Return (X, Y) of the center of cell containing provided text 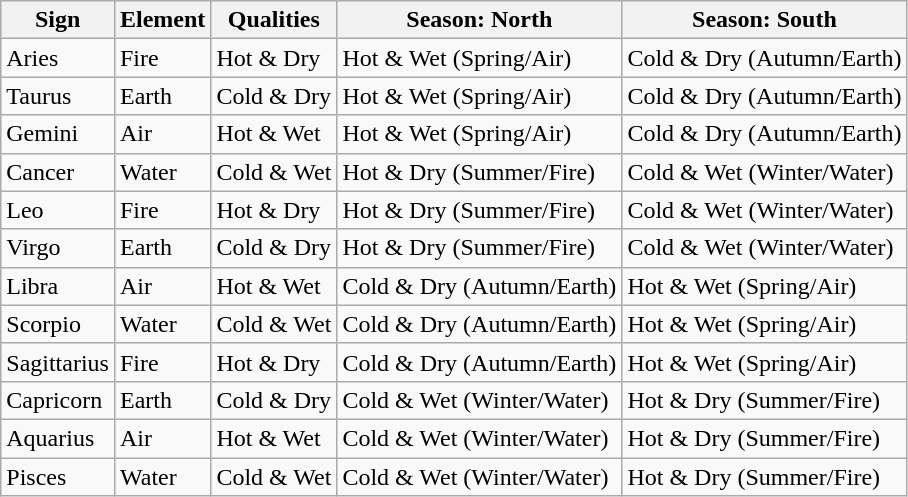
Season: North (480, 20)
Sign (58, 20)
Pisces (58, 477)
Aquarius (58, 438)
Scorpio (58, 324)
Cancer (58, 172)
Aries (58, 58)
Virgo (58, 248)
Gemini (58, 134)
Leo (58, 210)
Libra (58, 286)
Season: South (764, 20)
Qualities (274, 20)
Element (162, 20)
Taurus (58, 96)
Capricorn (58, 400)
Sagittarius (58, 362)
